Return [x, y] of the center of cell containing provided text 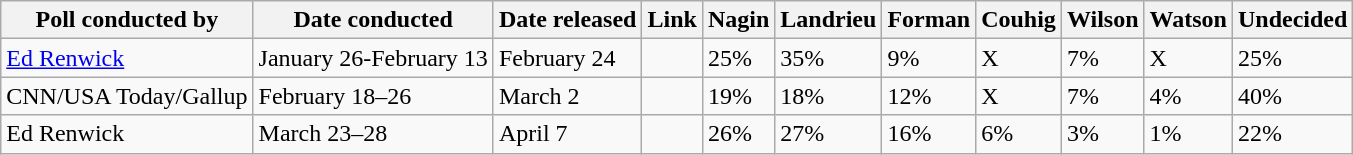
1% [1188, 134]
3% [1102, 134]
Link [672, 20]
Undecided [1292, 20]
35% [828, 58]
March 23–28 [373, 134]
Forman [929, 20]
27% [828, 134]
March 2 [568, 96]
February 18–26 [373, 96]
Couhig [1019, 20]
January 26-February 13 [373, 58]
18% [828, 96]
16% [929, 134]
40% [1292, 96]
Nagin [738, 20]
26% [738, 134]
CNN/USA Today/Gallup [127, 96]
19% [738, 96]
Poll conducted by [127, 20]
12% [929, 96]
Wilson [1102, 20]
April 7 [568, 134]
Date conducted [373, 20]
22% [1292, 134]
9% [929, 58]
February 24 [568, 58]
Watson [1188, 20]
6% [1019, 134]
Landrieu [828, 20]
Date released [568, 20]
4% [1188, 96]
